Extract the (x, y) coordinate from the center of the cell holding the provided text.  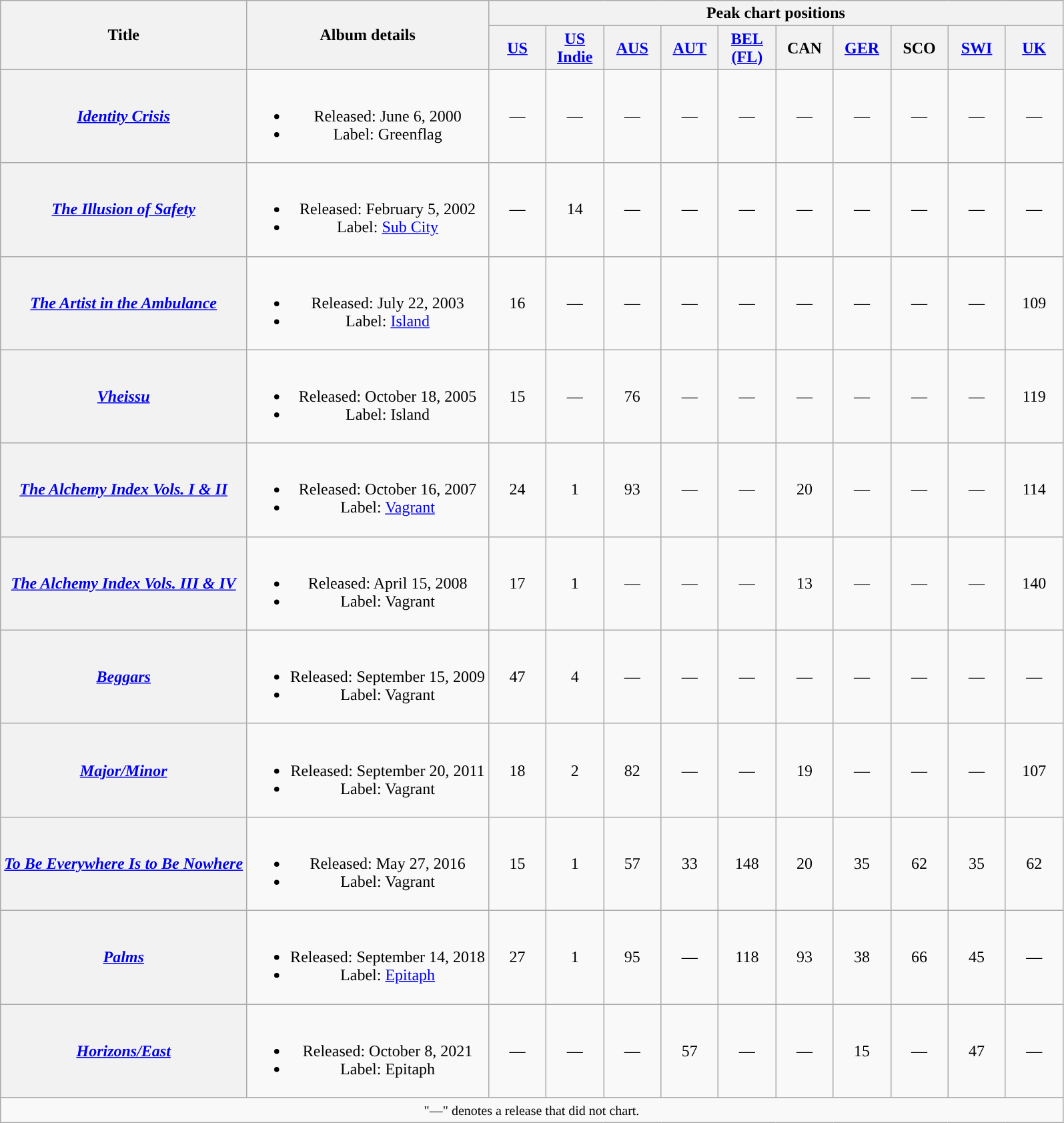
Released: September 14, 2018Label: Epitaph (368, 957)
USIndie (575, 48)
US (518, 48)
Beggars (124, 677)
AUS (632, 48)
45 (977, 957)
Released: September 20, 2011Label: Vagrant (368, 770)
33 (690, 863)
Released: October 16, 2007Label: Vagrant (368, 490)
18 (518, 770)
114 (1034, 490)
SCO (919, 48)
Peak chart positions (776, 13)
Major/Minor (124, 770)
Identity Crisis (124, 116)
17 (518, 583)
The Illusion of Safety (124, 210)
4 (575, 677)
107 (1034, 770)
AUT (690, 48)
38 (862, 957)
Vheissu (124, 396)
Released: February 5, 2002Label: Sub City (368, 210)
"—" denotes a release that did not chart. (532, 1110)
Palms (124, 957)
109 (1034, 303)
The Artist in the Ambulance (124, 303)
16 (518, 303)
2 (575, 770)
Released: June 6, 2000Label: Greenflag (368, 116)
Released: July 22, 2003Label: Island (368, 303)
Released: April 15, 2008Label: Vagrant (368, 583)
24 (518, 490)
Released: October 8, 2021Label: Epitaph (368, 1050)
Released: May 27, 2016Label: Vagrant (368, 863)
The Alchemy Index Vols. III & IV (124, 583)
Released: September 15, 2009Label: Vagrant (368, 677)
BEL (FL) (747, 48)
Horizons/East (124, 1050)
82 (632, 770)
95 (632, 957)
Album details (368, 35)
Released: October 18, 2005Label: Island (368, 396)
14 (575, 210)
76 (632, 396)
13 (805, 583)
UK (1034, 48)
19 (805, 770)
118 (747, 957)
CAN (805, 48)
GER (862, 48)
119 (1034, 396)
The Alchemy Index Vols. I & II (124, 490)
Title (124, 35)
148 (747, 863)
27 (518, 957)
140 (1034, 583)
SWI (977, 48)
To Be Everywhere Is to Be Nowhere (124, 863)
66 (919, 957)
